Extract the (X, Y) coordinate from the center of the cell holding the provided text.  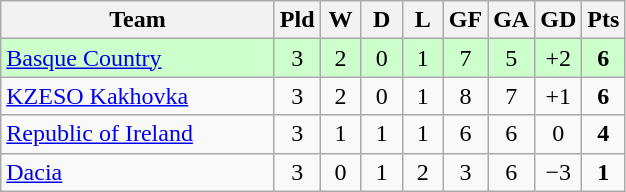
GF (465, 20)
D (382, 20)
Dacia (138, 172)
W (340, 20)
Pts (604, 20)
GA (512, 20)
Basque Country (138, 58)
+1 (558, 96)
L (422, 20)
8 (465, 96)
Pld (297, 20)
Republic of Ireland (138, 134)
GD (558, 20)
−3 (558, 172)
4 (604, 134)
5 (512, 58)
Team (138, 20)
KZESO Kakhovka (138, 96)
+2 (558, 58)
